Determine the (X, Y) coordinate at the center of the cell enclosing the given text.  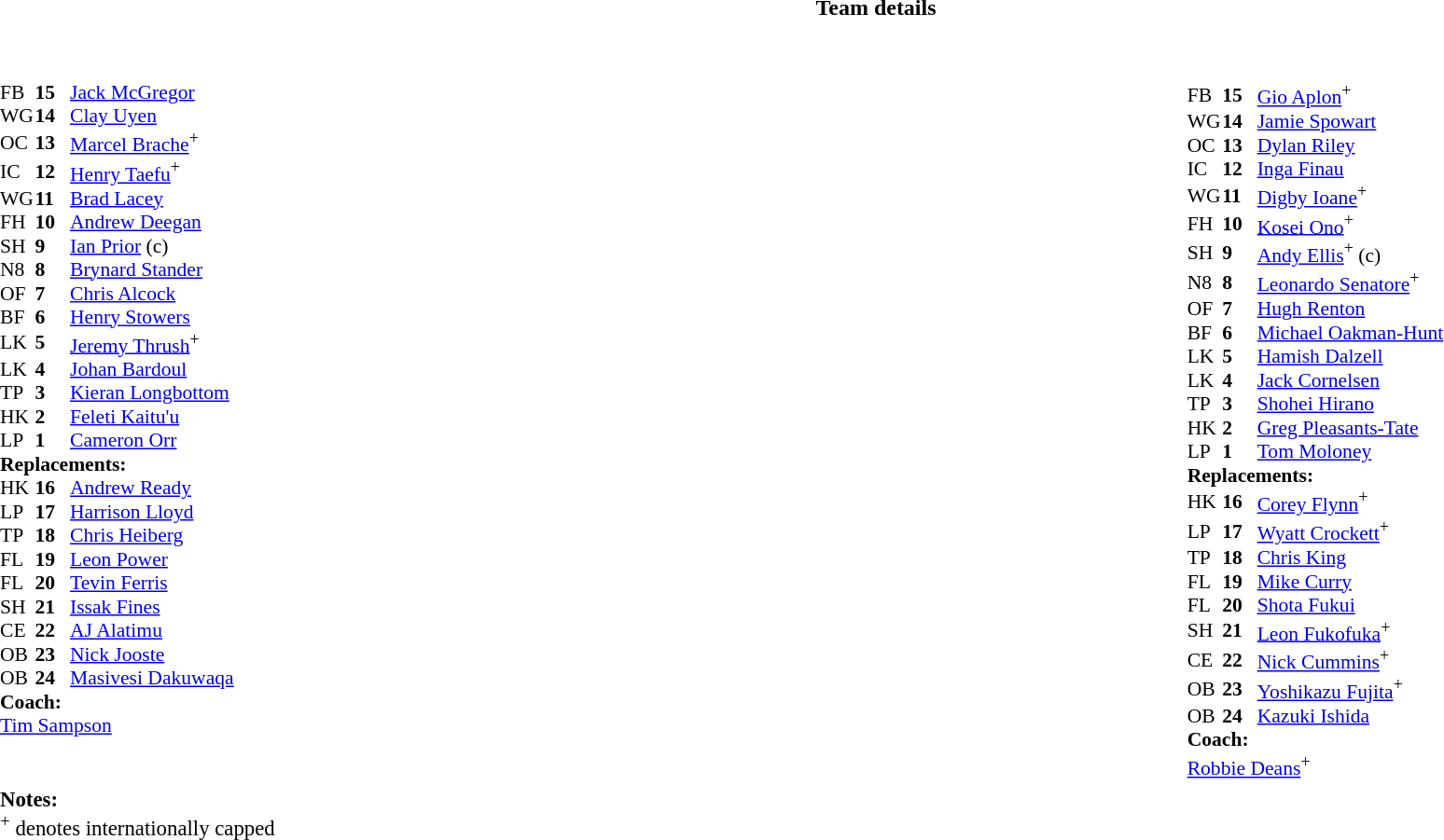
Tom Moloney (1351, 451)
Chris Heiberg (152, 536)
Leon Fukofuka+ (1351, 630)
Corey Flynn+ (1351, 502)
Hugh Renton (1351, 309)
Gio Aplon+ (1351, 95)
Inga Finau (1351, 169)
Brynard Stander (152, 269)
Nick Cummins+ (1351, 660)
Marcel Brache+ (152, 142)
Yoshikazu Fujita+ (1351, 690)
Jack McGregor (152, 92)
Henry Stowers (152, 317)
Henry Taefu+ (152, 172)
Feleti Kaitu'u (152, 418)
Jack Cornelsen (1351, 380)
Andrew Deegan (152, 222)
Ian Prior (c) (152, 245)
Johan Bardoul (152, 370)
Tim Sampson (118, 726)
Dylan Riley (1351, 145)
Digby Ioane+ (1351, 196)
Issak Fines (152, 608)
Leonardo Senatore+ (1351, 282)
Cameron Orr (152, 441)
Hamish Dalzell (1351, 356)
Wyatt Crockett+ (1351, 531)
Nick Jooste (152, 655)
Harrison Lloyd (152, 513)
Andy Ellis+ (c) (1351, 254)
Tevin Ferris (152, 584)
Shota Fukui (1351, 605)
Chris Alcock (152, 293)
Mike Curry (1351, 581)
AJ Alatimu (152, 631)
Kieran Longbottom (152, 393)
Clay Uyen (152, 117)
Leon Power (152, 560)
Greg Pleasants-Tate (1351, 428)
Jamie Spowart (1351, 121)
Robbie Deans+ (1315, 766)
Brad Lacey (152, 198)
Chris King (1351, 558)
Jeremy Thrush+ (152, 343)
Shohei Hirano (1351, 404)
Kosei Ono+ (1351, 224)
Andrew Ready (152, 489)
Masivesi Dakuwaqa (152, 679)
Kazuki Ishida (1351, 716)
Michael Oakman-Hunt (1351, 333)
